Search for the cell housing the specified text and yield its [X, Y] center coordinate. 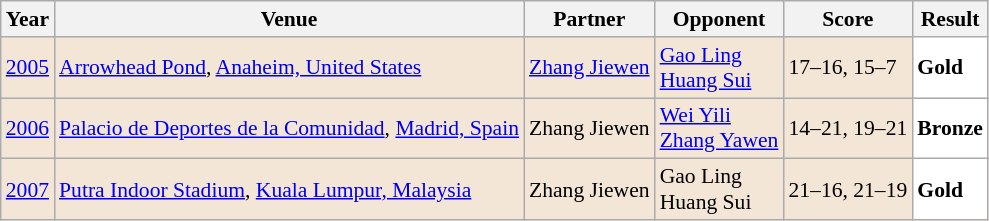
17–16, 15–7 [848, 68]
14–21, 19–21 [848, 128]
Venue [289, 19]
2006 [28, 128]
Result [950, 19]
Opponent [720, 19]
2007 [28, 190]
Palacio de Deportes de la Comunidad, Madrid, Spain [289, 128]
Bronze [950, 128]
Arrowhead Pond, Anaheim, United States [289, 68]
Score [848, 19]
Putra Indoor Stadium, Kuala Lumpur, Malaysia [289, 190]
Partner [590, 19]
Wei Yili Zhang Yawen [720, 128]
21–16, 21–19 [848, 190]
2005 [28, 68]
Year [28, 19]
